Locate the cell with the specified text and output its (X, Y) center coordinate. 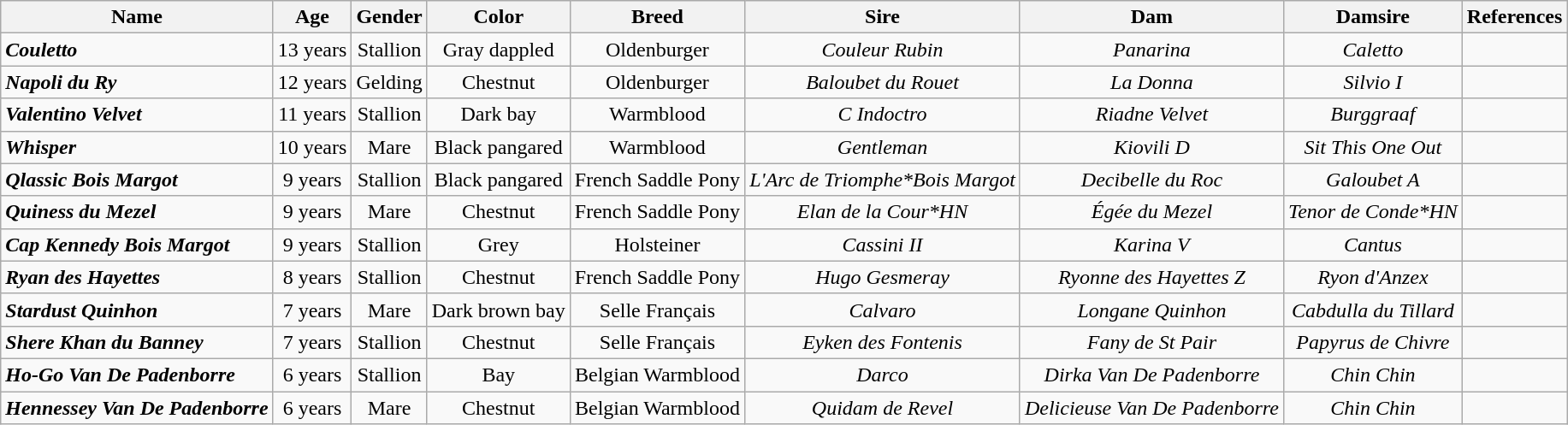
Dark brown bay (498, 310)
Riadne Velvet (1151, 115)
L'Arc de Triomphe*Bois Margot (883, 180)
Napoli du Ry (137, 82)
10 years (312, 147)
Color (498, 17)
Grey (498, 245)
C Indoctro (883, 115)
Gray dappled (498, 50)
Quiness du Mezel (137, 212)
Darco (883, 375)
Ryan des Hayettes (137, 277)
Cassini II (883, 245)
Burggraaf (1372, 115)
Silvio I (1372, 82)
Sit This One Out (1372, 147)
Hennessey Van De Padenborre (137, 408)
Karina V (1151, 245)
Dirka Van De Padenborre (1151, 375)
Gentleman (883, 147)
Cap Kennedy Bois Margot (137, 245)
Breed (657, 17)
Decibelle du Roc (1151, 180)
Shere Khan du Banney (137, 342)
Fany de St Pair (1151, 342)
Ryon d'Anzex (1372, 277)
Galoubet A (1372, 180)
La Donna (1151, 82)
Quidam de Revel (883, 408)
Hugo Gesmeray (883, 277)
12 years (312, 82)
Qlassic Bois Margot (137, 180)
Dark bay (498, 115)
Bay (498, 375)
Panarina (1151, 50)
Age (312, 17)
13 years (312, 50)
Cabdulla du Tillard (1372, 310)
Delicieuse Van De Padenborre (1151, 408)
References (1514, 17)
Kiovili D (1151, 147)
Couleur Rubin (883, 50)
Calvaro (883, 310)
Caletto (1372, 50)
Gelding (389, 82)
Holsteiner (657, 245)
Valentino Velvet (137, 115)
Damsire (1372, 17)
Tenor de Conde*HN (1372, 212)
Whisper (137, 147)
8 years (312, 277)
Eyken des Fontenis (883, 342)
Cantus (1372, 245)
Couletto (137, 50)
Gender (389, 17)
Stardust Quinhon (137, 310)
11 years (312, 115)
Égée du Mezel (1151, 212)
Dam (1151, 17)
Sire (883, 17)
Elan de la Cour*HN (883, 212)
Papyrus de Chivre (1372, 342)
Ho-Go Van De Padenborre (137, 375)
Ryonne des Hayettes Z (1151, 277)
Name (137, 17)
Longane Quinhon (1151, 310)
Baloubet du Rouet (883, 82)
